Pinpoint the cell where the given text exists, returning its (X, Y) midpoint coordinate. 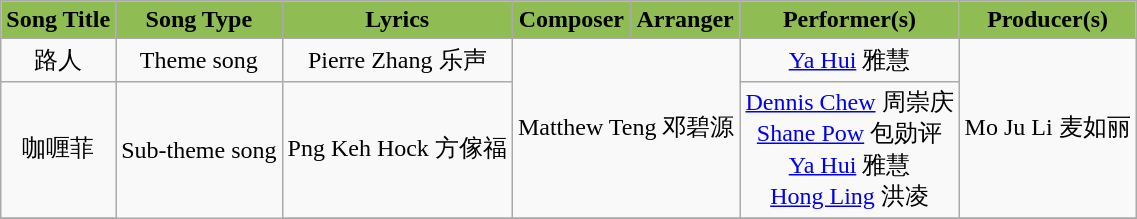
Dennis Chew 周崇庆Shane Pow 包勋评 Ya Hui 雅慧 Hong Ling 洪凌 (850, 150)
Composer (571, 20)
Matthew Teng 邓碧源 (626, 129)
Arranger (685, 20)
Theme song (199, 60)
Sub-theme song (199, 150)
Song Title (58, 20)
Lyrics (397, 20)
路人 (58, 60)
Ya Hui 雅慧 (850, 60)
Mo Ju Li 麦如丽 (1048, 129)
Performer(s) (850, 20)
Producer(s) (1048, 20)
Pierre Zhang 乐声 (397, 60)
Png Keh Hock 方傢福 (397, 150)
咖喱菲 (58, 150)
Song Type (199, 20)
